Pinpoint the cell where the given text exists, returning its [X, Y] midpoint coordinate. 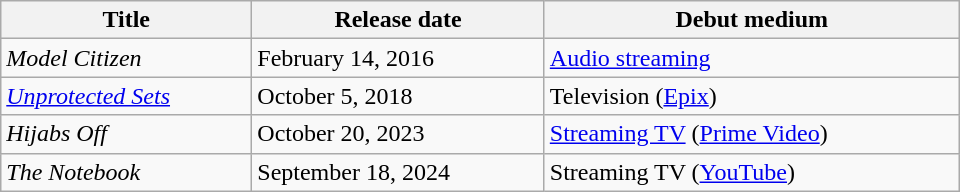
Streaming TV (YouTube) [752, 172]
Audio streaming [752, 58]
The Notebook [126, 172]
February 14, 2016 [398, 58]
Debut medium [752, 20]
Title [126, 20]
Television (Epix) [752, 96]
October 5, 2018 [398, 96]
Hijabs Off [126, 134]
Unprotected Sets [126, 96]
Streaming TV (Prime Video) [752, 134]
October 20, 2023 [398, 134]
September 18, 2024 [398, 172]
Release date [398, 20]
Model Citizen [126, 58]
